Find where the given text appears and provide that cell's center as (x, y) coordinate. 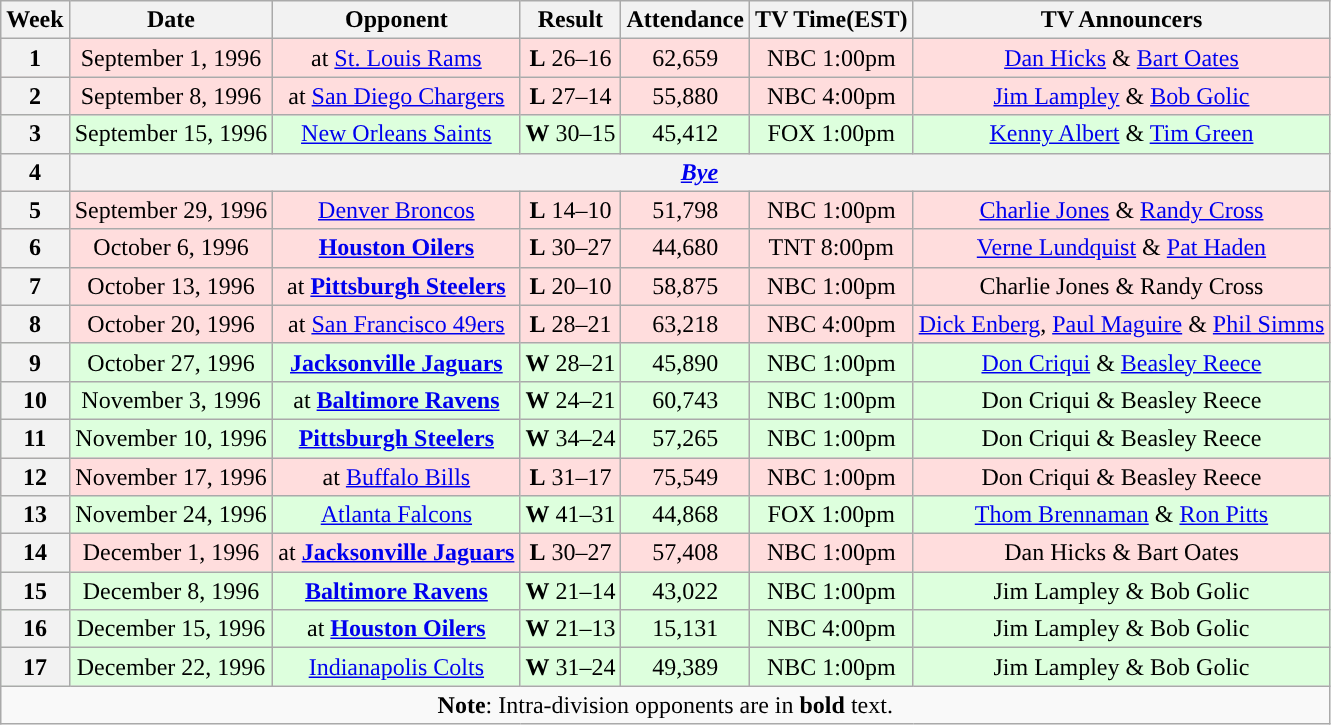
3 (35, 134)
12 (35, 477)
at Pittsburgh Steelers (396, 286)
November 17, 1996 (171, 477)
December 15, 1996 (171, 629)
Verne Lundquist & Pat Haden (1122, 248)
Houston Oilers (396, 248)
November 24, 1996 (171, 515)
at Buffalo Bills (396, 477)
W 41–31 (570, 515)
58,875 (685, 286)
55,880 (685, 96)
Date (171, 20)
at Baltimore Ravens (396, 400)
November 3, 1996 (171, 400)
7 (35, 286)
Opponent (396, 20)
October 13, 1996 (171, 286)
December 8, 1996 (171, 591)
44,868 (685, 515)
62,659 (685, 58)
Result (570, 20)
October 20, 1996 (171, 324)
57,265 (685, 438)
L 28–21 (570, 324)
Week (35, 20)
L 31–17 (570, 477)
8 (35, 324)
5 (35, 210)
6 (35, 248)
9 (35, 362)
10 (35, 400)
L 20–10 (570, 286)
L 27–14 (570, 96)
L 26–16 (570, 58)
at Houston Oilers (396, 629)
October 6, 1996 (171, 248)
November 10, 1996 (171, 438)
15,131 (685, 629)
W 28–21 (570, 362)
51,798 (685, 210)
W 24–21 (570, 400)
Pittsburgh Steelers (396, 438)
1 (35, 58)
at San Francisco 49ers (396, 324)
11 (35, 438)
at St. Louis Rams (396, 58)
49,389 (685, 667)
Indianapolis Colts (396, 667)
63,218 (685, 324)
16 (35, 629)
Attendance (685, 20)
15 (35, 591)
Jacksonville Jaguars (396, 362)
45,890 (685, 362)
W 31–24 (570, 667)
Note: Intra-division opponents are in bold text. (666, 705)
43,022 (685, 591)
Kenny Albert & Tim Green (1122, 134)
Dick Enberg, Paul Maguire & Phil Simms (1122, 324)
December 22, 1996 (171, 667)
57,408 (685, 553)
September 15, 1996 (171, 134)
December 1, 1996 (171, 553)
17 (35, 667)
TV Announcers (1122, 20)
75,549 (685, 477)
W 21–13 (570, 629)
at Jacksonville Jaguars (396, 553)
2 (35, 96)
TV Time(EST) (831, 20)
W 34–24 (570, 438)
45,412 (685, 134)
L 14–10 (570, 210)
October 27, 1996 (171, 362)
at San Diego Chargers (396, 96)
TNT 8:00pm (831, 248)
Atlanta Falcons (396, 515)
September 1, 1996 (171, 58)
Bye (700, 172)
Denver Broncos (396, 210)
W 30–15 (570, 134)
W 21–14 (570, 591)
September 8, 1996 (171, 96)
44,680 (685, 248)
Thom Brennaman & Ron Pitts (1122, 515)
4 (35, 172)
September 29, 1996 (171, 210)
Baltimore Ravens (396, 591)
14 (35, 553)
New Orleans Saints (396, 134)
13 (35, 515)
60,743 (685, 400)
